For the text-containing cell, return its midpoint in [X, Y] coordinate format. 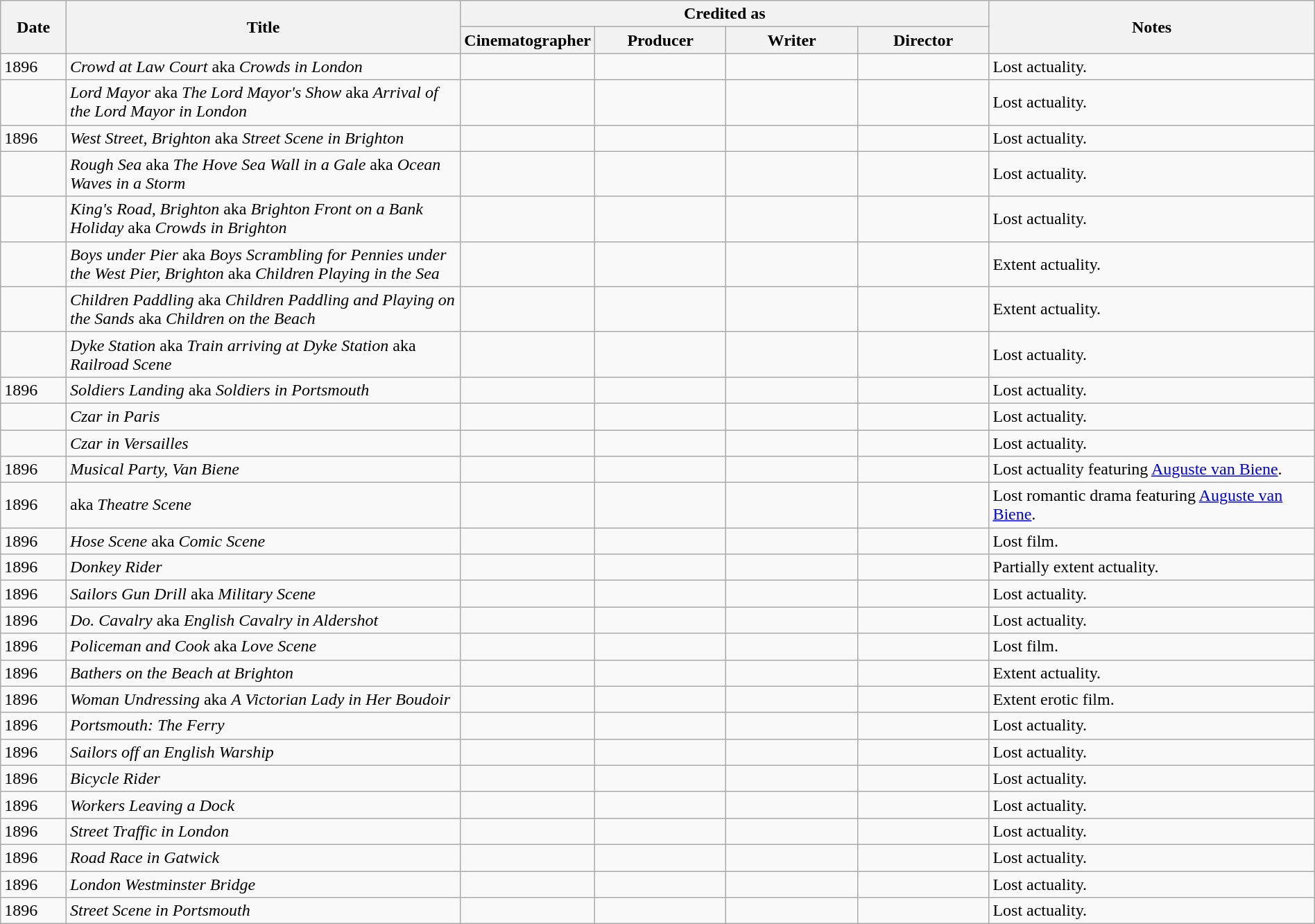
Bicycle Rider [263, 778]
Czar in Paris [263, 416]
Title [263, 27]
Writer [792, 40]
Dyke Station aka Train arriving at Dyke Station aka Railroad Scene [263, 354]
Donkey Rider [263, 567]
Czar in Versailles [263, 443]
Sailors Gun Drill aka Military Scene [263, 594]
Sailors off an English Warship [263, 752]
Lord Mayor aka The Lord Mayor's Show aka Arrival of the Lord Mayor in London [263, 103]
Lost actuality featuring Auguste van Biene. [1151, 470]
Boys under Pier aka Boys Scrambling for Pennies under the West Pier, Brighton aka Children Playing in the Sea [263, 264]
Woman Undressing aka A Victorian Lady in Her Boudoir [263, 699]
Cinematographer [528, 40]
Credited as [725, 14]
Hose Scene aka Comic Scene [263, 541]
King's Road, Brighton aka Brighton Front on a Bank Holiday aka Crowds in Brighton [263, 219]
Soldiers Landing aka Soldiers in Portsmouth [263, 390]
Notes [1151, 27]
Date [33, 27]
Producer [660, 40]
Partially extent actuality. [1151, 567]
Policeman and Cook aka Love Scene [263, 647]
Extent erotic film. [1151, 699]
Lost romantic drama featuring Auguste van Biene. [1151, 505]
Road Race in Gatwick [263, 857]
Musical Party, Van Biene [263, 470]
Street Traffic in London [263, 831]
Workers Leaving a Dock [263, 805]
Rough Sea aka The Hove Sea Wall in a Gale aka Ocean Waves in a Storm [263, 173]
Street Scene in Portsmouth [263, 911]
Bathers on the Beach at Brighton [263, 673]
Director [922, 40]
West Street, Brighton aka Street Scene in Brighton [263, 138]
aka Theatre Scene [263, 505]
Portsmouth: The Ferry [263, 726]
Do. Cavalry aka English Cavalry in Aldershot [263, 620]
London Westminster Bridge [263, 884]
Crowd at Law Court aka Crowds in London [263, 67]
Children Paddling aka Children Paddling and Playing on the Sands aka Children on the Beach [263, 309]
